Detect which cell encompasses the target text, then output its (x, y) center coordinate. 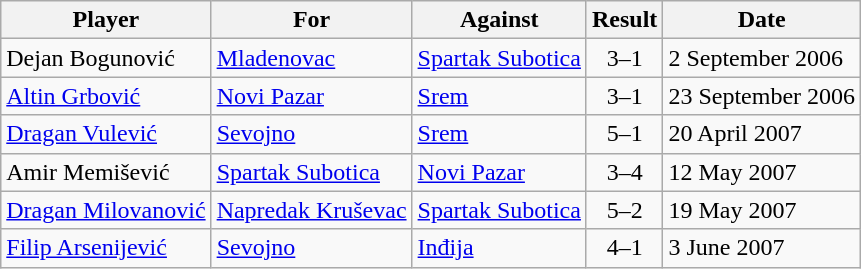
23 September 2006 (762, 96)
20 April 2007 (762, 134)
5–2 (624, 210)
Mladenovac (312, 58)
Inđija (499, 248)
2 September 2006 (762, 58)
3 June 2007 (762, 248)
5–1 (624, 134)
Dragan Milovanović (106, 210)
12 May 2007 (762, 172)
Altin Grbović (106, 96)
Dejan Bogunović (106, 58)
Dragan Vulević (106, 134)
Filip Arsenijević (106, 248)
Date (762, 20)
Amir Memišević (106, 172)
Result (624, 20)
4–1 (624, 248)
Napredak Kruševac (312, 210)
3–4 (624, 172)
Against (499, 20)
For (312, 20)
Player (106, 20)
19 May 2007 (762, 210)
